From the cell containing the given text, extract its center point as [X, Y] coordinate. 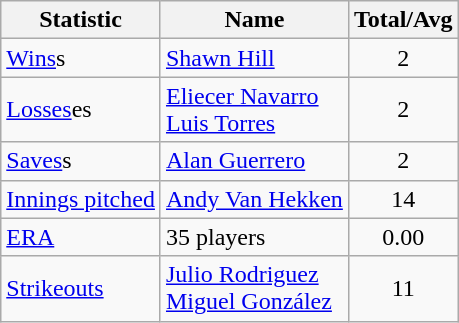
Julio Rodriguez Miguel González [254, 288]
11 [403, 288]
Innings pitched [81, 199]
35 players [254, 237]
Total/Avg [403, 20]
Eliecer Navarro Luis Torres [254, 110]
14 [403, 199]
Alan Guerrero [254, 161]
ERA [81, 237]
Winss [81, 58]
0.00 [403, 237]
Name [254, 20]
Savess [81, 161]
Strikeouts [81, 288]
Losseses [81, 110]
Statistic [81, 20]
Shawn Hill [254, 58]
Andy Van Hekken [254, 199]
